Extract the [x, y] coordinate from the center of the cell holding the provided text.  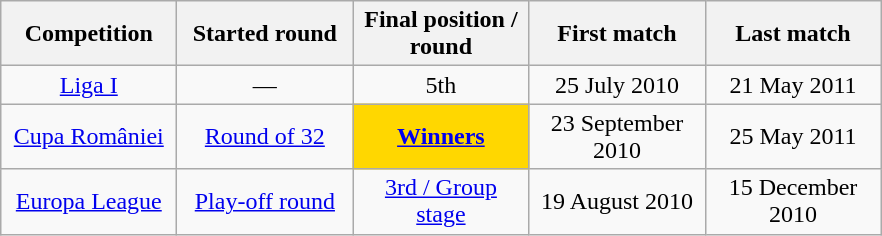
Last match [793, 34]
5th [441, 85]
Winners [441, 136]
15 December 2010 [793, 202]
Round of 32 [265, 136]
Started round [265, 34]
23 September 2010 [617, 136]
Play-off round [265, 202]
3rd / Group stage [441, 202]
Competition [89, 34]
— [265, 85]
25 July 2010 [617, 85]
Cupa României [89, 136]
Europa League [89, 202]
Liga I [89, 85]
25 May 2011 [793, 136]
21 May 2011 [793, 85]
Final position / round [441, 34]
19 August 2010 [617, 202]
First match [617, 34]
